Detect which cell encompasses the target text, then output its (x, y) center coordinate. 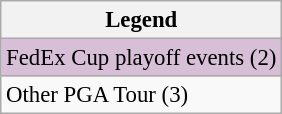
FedEx Cup playoff events (2) (142, 58)
Legend (142, 20)
Other PGA Tour (3) (142, 95)
